Return [X, Y] of the center of cell containing provided text 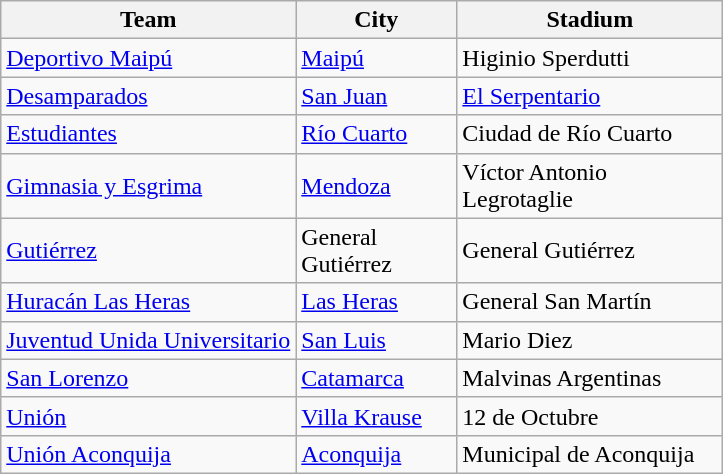
General San Martín [590, 302]
Stadium [590, 20]
City [376, 20]
Víctor Antonio Legrotaglie [590, 186]
Juventud Unida Universitario [148, 340]
Malvinas Argentinas [590, 378]
Estudiantes [148, 134]
El Serpentario [590, 96]
Unión Aconquija [148, 454]
Municipal de Aconquija [590, 454]
Mendoza [376, 186]
Maipú [376, 58]
San Juan [376, 96]
Huracán Las Heras [148, 302]
San Lorenzo [148, 378]
Unión [148, 416]
Team [148, 20]
Ciudad de Río Cuarto [590, 134]
Mario Diez [590, 340]
Gutiérrez [148, 250]
Catamarca [376, 378]
Gimnasia y Esgrima [148, 186]
San Luis [376, 340]
Río Cuarto [376, 134]
12 de Octubre [590, 416]
Deportivo Maipú [148, 58]
Higinio Sperdutti [590, 58]
Las Heras [376, 302]
Desamparados [148, 96]
Villa Krause [376, 416]
Aconquija [376, 454]
